For the text-containing cell, return its midpoint in [x, y] coordinate format. 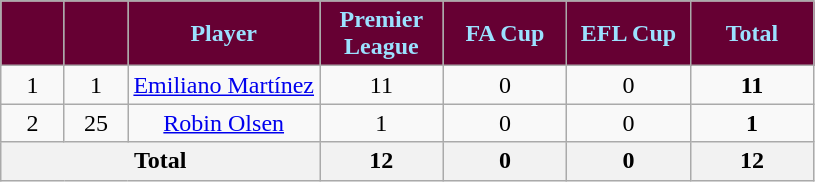
Premier League [382, 34]
FA Cup [505, 34]
Robin Olsen [224, 123]
Emiliano Martínez [224, 85]
25 [96, 123]
2 [33, 123]
EFL Cup [629, 34]
Player [224, 34]
